Scan for the cell matching the given text and deliver its (X, Y) coordinate at center. 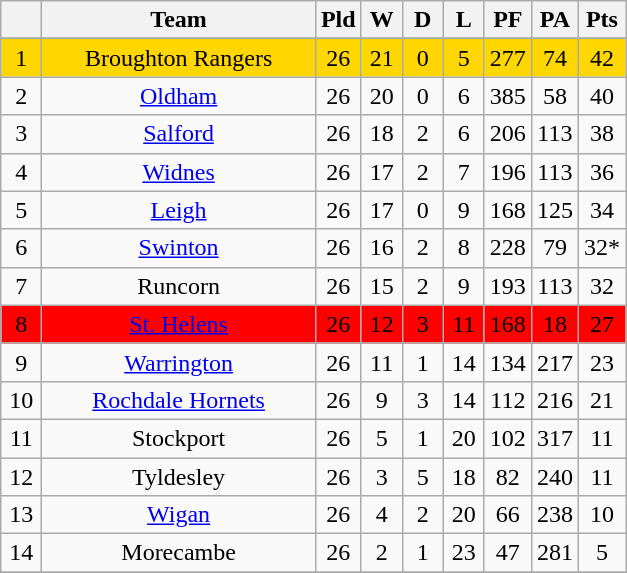
Wigan (179, 515)
Pts (602, 20)
238 (554, 515)
Widnes (179, 172)
27 (602, 324)
74 (554, 58)
112 (508, 400)
PF (508, 20)
16 (382, 248)
Pld (338, 20)
125 (554, 210)
277 (508, 58)
217 (554, 362)
Rochdale Hornets (179, 400)
38 (602, 134)
15 (382, 286)
St. Helens (179, 324)
196 (508, 172)
193 (508, 286)
385 (508, 96)
206 (508, 134)
34 (602, 210)
240 (554, 477)
Team (179, 20)
32 (602, 286)
Stockport (179, 438)
58 (554, 96)
D (422, 20)
66 (508, 515)
Swinton (179, 248)
W (382, 20)
Morecambe (179, 553)
13 (22, 515)
Warrington (179, 362)
102 (508, 438)
PA (554, 20)
Oldham (179, 96)
Tyldesley (179, 477)
40 (602, 96)
228 (508, 248)
317 (554, 438)
216 (554, 400)
L (464, 20)
Runcorn (179, 286)
82 (508, 477)
Leigh (179, 210)
42 (602, 58)
79 (554, 248)
36 (602, 172)
47 (508, 553)
281 (554, 553)
134 (508, 362)
Broughton Rangers (179, 58)
32* (602, 248)
Salford (179, 134)
